Search for the cell housing the specified text and yield its [X, Y] center coordinate. 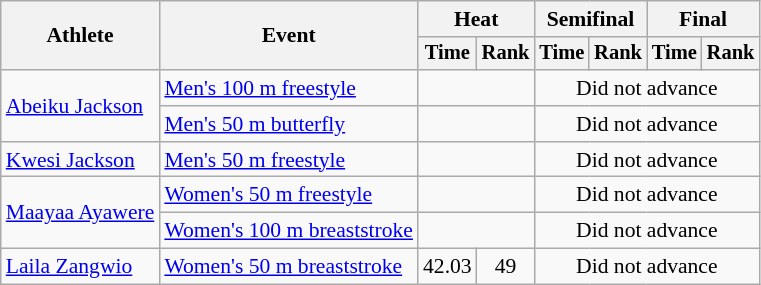
Heat [476, 19]
Men's 50 m butterfly [288, 124]
Maayaa Ayawere [80, 212]
Semifinal [590, 19]
Final [703, 19]
Men's 100 m freestyle [288, 88]
Athlete [80, 36]
Women's 50 m breaststroke [288, 267]
42.03 [448, 267]
Women's 50 m freestyle [288, 195]
Women's 100 m breaststroke [288, 231]
49 [506, 267]
Laila Zangwio [80, 267]
Men's 50 m freestyle [288, 160]
Abeiku Jackson [80, 106]
Event [288, 36]
Kwesi Jackson [80, 160]
